Return [X, Y] of the center of cell containing provided text 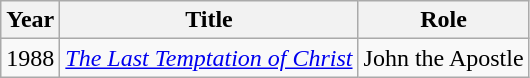
Role [444, 20]
The Last Temptation of Christ [209, 58]
Title [209, 20]
Year [30, 20]
John the Apostle [444, 58]
1988 [30, 58]
